Output the [X, Y] coordinate of the center of the cell containing the given text.  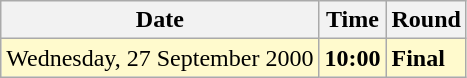
Date [160, 20]
Final [426, 58]
Time [352, 20]
10:00 [352, 58]
Round [426, 20]
Wednesday, 27 September 2000 [160, 58]
